Output the (x, y) coordinate of the center of the cell containing the given text.  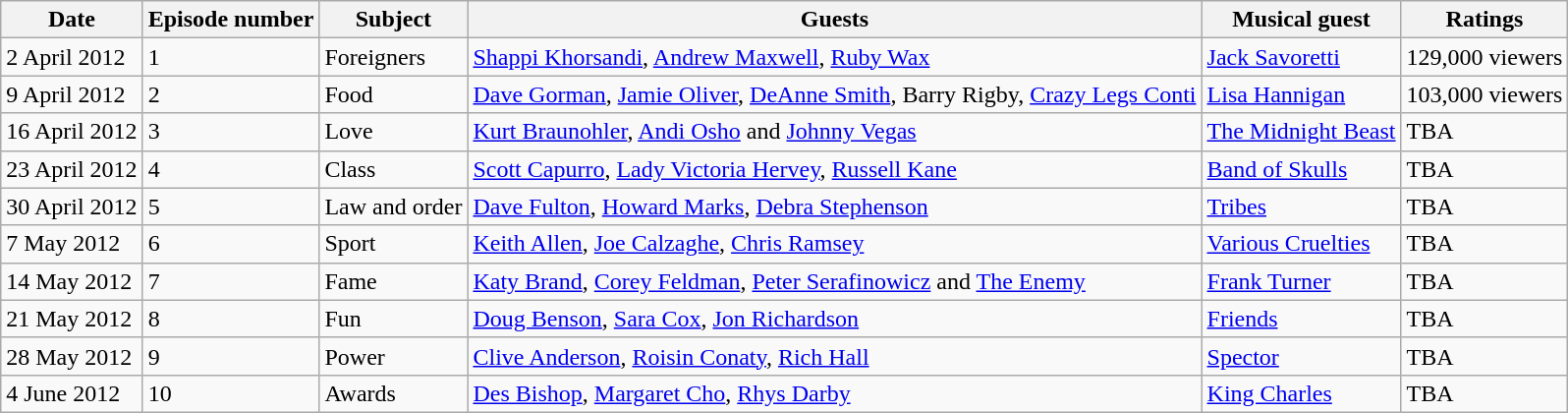
Dave Gorman, Jamie Oliver, DeAnne Smith, Barry Rigby, Crazy Legs Conti (835, 94)
Lisa Hannigan (1301, 94)
King Charles (1301, 393)
Shappi Khorsandi, Andrew Maxwell, Ruby Wax (835, 57)
Date (72, 20)
Friends (1301, 319)
1 (231, 57)
103,000 viewers (1484, 94)
Guests (835, 20)
23 April 2012 (72, 169)
Class (393, 169)
Musical guest (1301, 20)
14 May 2012 (72, 281)
Sport (393, 244)
4 (231, 169)
7 (231, 281)
Law and order (393, 206)
Doug Benson, Sara Cox, Jon Richardson (835, 319)
Tribes (1301, 206)
Foreigners (393, 57)
2 (231, 94)
Subject (393, 20)
4 June 2012 (72, 393)
Power (393, 356)
Des Bishop, Margaret Cho, Rhys Darby (835, 393)
6 (231, 244)
2 April 2012 (72, 57)
Episode number (231, 20)
8 (231, 319)
10 (231, 393)
Fun (393, 319)
Various Cruelties (1301, 244)
7 May 2012 (72, 244)
30 April 2012 (72, 206)
Band of Skulls (1301, 169)
Clive Anderson, Roisin Conaty, Rich Hall (835, 356)
129,000 viewers (1484, 57)
28 May 2012 (72, 356)
9 (231, 356)
Love (393, 132)
Scott Capurro, Lady Victoria Hervey, Russell Kane (835, 169)
Dave Fulton, Howard Marks, Debra Stephenson (835, 206)
16 April 2012 (72, 132)
Spector (1301, 356)
5 (231, 206)
Kurt Braunohler, Andi Osho and Johnny Vegas (835, 132)
Katy Brand, Corey Feldman, Peter Serafinowicz and The Enemy (835, 281)
9 April 2012 (72, 94)
Awards (393, 393)
Fame (393, 281)
Frank Turner (1301, 281)
Jack Savoretti (1301, 57)
Ratings (1484, 20)
21 May 2012 (72, 319)
3 (231, 132)
Keith Allen, Joe Calzaghe, Chris Ramsey (835, 244)
Food (393, 94)
The Midnight Beast (1301, 132)
